For the text-containing cell, return its midpoint in [X, Y] coordinate format. 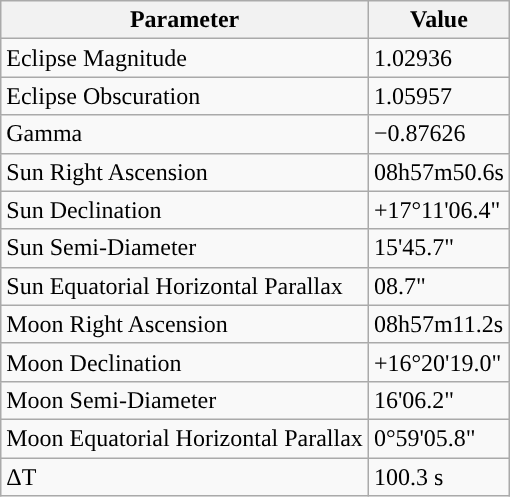
−0.87626 [438, 134]
15'45.7" [438, 248]
100.3 s [438, 477]
Moon Right Ascension [185, 324]
1.05957 [438, 96]
Gamma [185, 134]
16'06.2" [438, 400]
Value [438, 20]
Sun Semi-Diameter [185, 248]
08h57m50.6s [438, 172]
Eclipse Obscuration [185, 96]
Parameter [185, 20]
Sun Declination [185, 210]
+16°20'19.0" [438, 362]
08h57m11.2s [438, 324]
Moon Declination [185, 362]
Sun Equatorial Horizontal Parallax [185, 286]
1.02936 [438, 58]
08.7" [438, 286]
Eclipse Magnitude [185, 58]
Sun Right Ascension [185, 172]
Moon Semi-Diameter [185, 400]
ΔT [185, 477]
+17°11'06.4" [438, 210]
Moon Equatorial Horizontal Parallax [185, 438]
0°59'05.8" [438, 438]
